Identify which cell holds the provided text, then report its [X, Y] central coordinate. 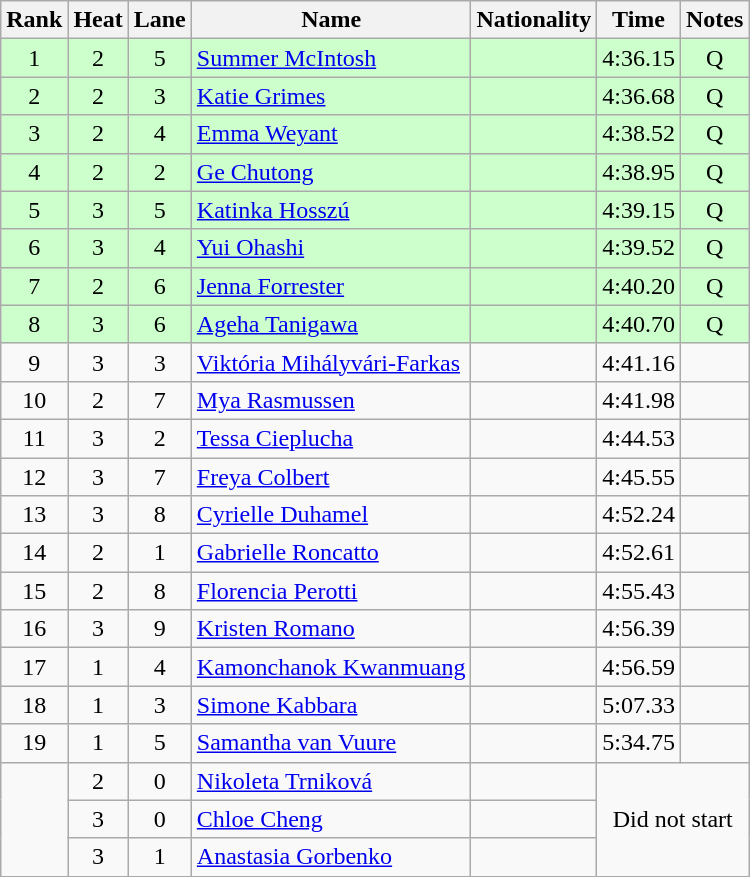
17 [34, 667]
12 [34, 477]
Anastasia Gorbenko [331, 857]
Katie Grimes [331, 96]
Summer McIntosh [331, 58]
Time [639, 20]
Samantha van Vuure [331, 743]
18 [34, 705]
Notes [714, 20]
Lane [160, 20]
19 [34, 743]
Ge Chutong [331, 172]
Gabrielle Roncatto [331, 553]
4:52.61 [639, 553]
Did not start [673, 819]
Nationality [534, 20]
Freya Colbert [331, 477]
Cyrielle Duhamel [331, 515]
4:41.16 [639, 362]
13 [34, 515]
Nikoleta Trniková [331, 781]
Tessa Cieplucha [331, 438]
Chloe Cheng [331, 819]
Kamonchanok Kwanmuang [331, 667]
Heat [98, 20]
4:44.53 [639, 438]
14 [34, 553]
16 [34, 629]
10 [34, 400]
Ageha Tanigawa [331, 324]
4:40.70 [639, 324]
4:55.43 [639, 591]
Rank [34, 20]
4:39.15 [639, 210]
Jenna Forrester [331, 286]
Simone Kabbara [331, 705]
Name [331, 20]
4:40.20 [639, 286]
Kristen Romano [331, 629]
4:38.95 [639, 172]
Mya Rasmussen [331, 400]
4:38.52 [639, 134]
4:36.68 [639, 96]
4:39.52 [639, 248]
Yui Ohashi [331, 248]
Emma Weyant [331, 134]
4:56.39 [639, 629]
4:45.55 [639, 477]
4:36.15 [639, 58]
5:34.75 [639, 743]
4:52.24 [639, 515]
15 [34, 591]
11 [34, 438]
5:07.33 [639, 705]
Katinka Hosszú [331, 210]
4:41.98 [639, 400]
Florencia Perotti [331, 591]
4:56.59 [639, 667]
Viktória Mihályvári-Farkas [331, 362]
